Pinpoint the cell where the given text exists, returning its (x, y) midpoint coordinate. 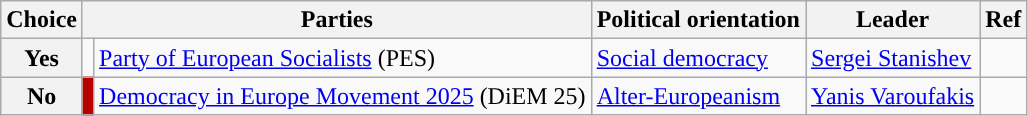
Ref (1004, 20)
Parties (336, 20)
Democracy in Europe Movement 2025 (DiEM 25) (343, 96)
No (42, 96)
Leader (893, 20)
Social democracy (698, 58)
Yes (42, 58)
Political orientation (698, 20)
Sergei Stanishev (893, 58)
Yanis Varoufakis (893, 96)
Choice (42, 20)
Alter-Europeanism (698, 96)
Party of European Socialists (PES) (343, 58)
